Determine the (x, y) coordinate at the center of the cell enclosing the given text.  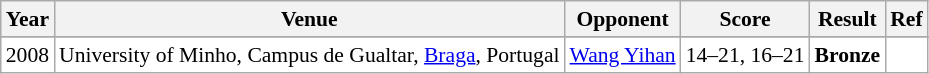
Opponent (623, 19)
Score (746, 19)
University of Minho, Campus de Gualtar, Braga, Portugal (309, 55)
Venue (309, 19)
2008 (28, 55)
Ref (906, 19)
14–21, 16–21 (746, 55)
Bronze (848, 55)
Year (28, 19)
Result (848, 19)
Wang Yihan (623, 55)
